Locate the cell with the specified text and output its (X, Y) center coordinate. 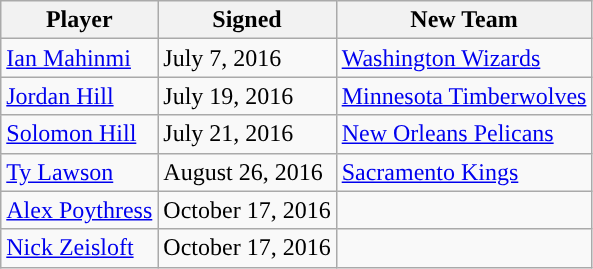
Ty Lawson (80, 172)
Nick Zeisloft (80, 248)
Signed (247, 20)
Jordan Hill (80, 96)
New Orleans Pelicans (464, 134)
Sacramento Kings (464, 172)
Player (80, 20)
July 19, 2016 (247, 96)
July 21, 2016 (247, 134)
Minnesota Timberwolves (464, 96)
August 26, 2016 (247, 172)
Alex Poythress (80, 210)
Solomon Hill (80, 134)
New Team (464, 20)
July 7, 2016 (247, 58)
Ian Mahinmi (80, 58)
Washington Wizards (464, 58)
